Return the (x, y) coordinate for the center point of the cell that contains the specified text.  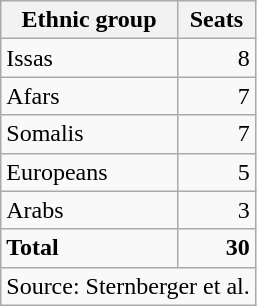
30 (216, 248)
Europeans (90, 172)
8 (216, 58)
Source: Sternberger et al. (128, 286)
3 (216, 210)
Arabs (90, 210)
Seats (216, 20)
Ethnic group (90, 20)
Somalis (90, 134)
Total (90, 248)
5 (216, 172)
Afars (90, 96)
Issas (90, 58)
